Locate the cell with the specified text and output its (X, Y) center coordinate. 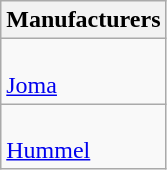
Joma (84, 72)
Hummel (84, 136)
Manufacturers (84, 20)
